Provide the [x, y] coordinate of the cell's center where the given text is located.  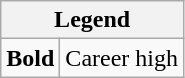
Legend [92, 20]
Career high [122, 58]
Bold [30, 58]
